Identify which cell holds the provided text, then report its [X, Y] central coordinate. 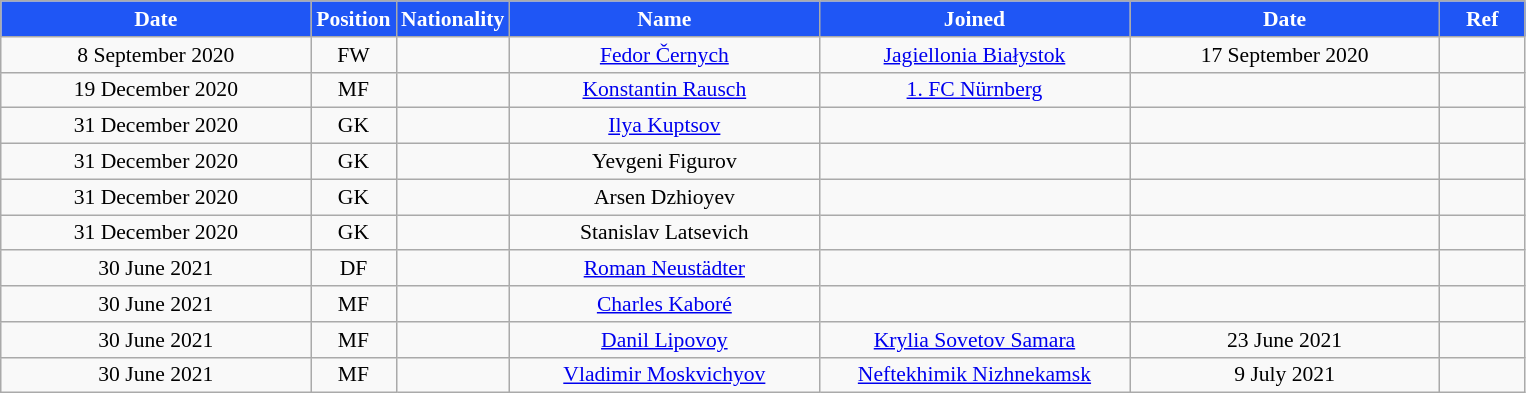
Konstantin Rausch [664, 90]
Fedor Černych [664, 55]
Position [354, 19]
23 June 2021 [1285, 340]
9 July 2021 [1285, 375]
Name [664, 19]
8 September 2020 [156, 55]
19 December 2020 [156, 90]
DF [354, 269]
FW [354, 55]
Charles Kaboré [664, 304]
Neftekhimik Nizhnekamsk [974, 375]
1. FC Nürnberg [974, 90]
Vladimir Moskvichyov [664, 375]
Nationality [452, 19]
Krylia Sovetov Samara [974, 340]
Danil Lipovoy [664, 340]
Ilya Kuptsov [664, 126]
17 September 2020 [1285, 55]
Roman Neustädter [664, 269]
Jagiellonia Białystok [974, 55]
Arsen Dzhioyev [664, 197]
Joined [974, 19]
Stanislav Latsevich [664, 233]
Ref [1482, 19]
Yevgeni Figurov [664, 162]
